Detect which cell encompasses the target text, then output its [X, Y] center coordinate. 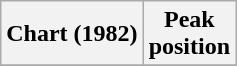
Chart (1982) [72, 34]
Peakposition [189, 34]
